Output the [X, Y] coordinate of the center of the cell containing the given text.  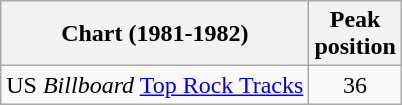
36 [355, 85]
Peakposition [355, 34]
Chart (1981-1982) [155, 34]
US Billboard Top Rock Tracks [155, 85]
